Return the [X, Y] coordinate for the center point of the cell that contains the specified text.  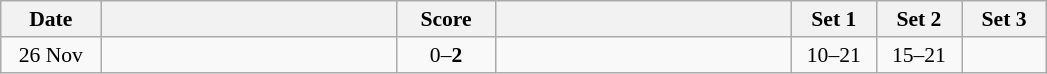
0–2 [446, 55]
Date [51, 19]
Set 2 [918, 19]
15–21 [918, 55]
26 Nov [51, 55]
Score [446, 19]
Set 1 [834, 19]
Set 3 [1004, 19]
10–21 [834, 55]
